Pinpoint the cell where the given text exists, returning its (X, Y) midpoint coordinate. 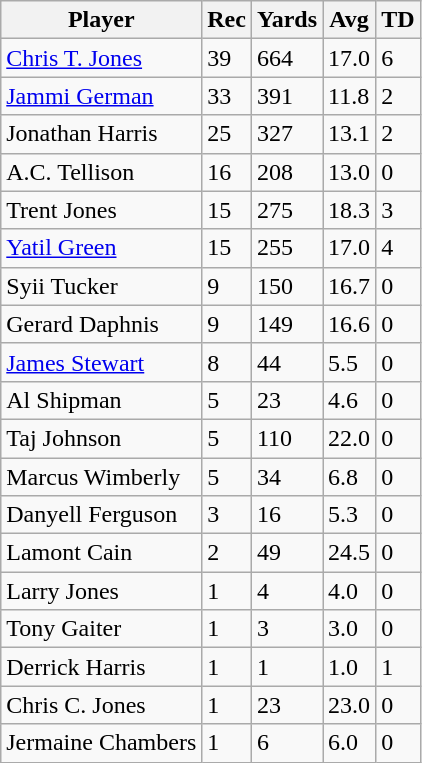
Jonathan Harris (102, 134)
Al Shipman (102, 400)
24.5 (350, 553)
Danyell Ferguson (102, 515)
Yatil Green (102, 248)
Chris T. Jones (102, 58)
4.0 (350, 591)
Derrick Harris (102, 667)
150 (286, 286)
16.6 (350, 324)
Larry Jones (102, 591)
James Stewart (102, 362)
327 (286, 134)
Gerard Daphnis (102, 324)
Yards (286, 20)
275 (286, 210)
3.0 (350, 629)
5.5 (350, 362)
Chris C. Jones (102, 705)
Trent Jones (102, 210)
1.0 (350, 667)
255 (286, 248)
391 (286, 96)
Lamont Cain (102, 553)
5.3 (350, 515)
23.0 (350, 705)
34 (286, 477)
22.0 (350, 438)
44 (286, 362)
110 (286, 438)
18.3 (350, 210)
Marcus Wimberly (102, 477)
Rec (227, 20)
Avg (350, 20)
Jermaine Chambers (102, 743)
Syii Tucker (102, 286)
6.8 (350, 477)
208 (286, 172)
33 (227, 96)
4.6 (350, 400)
13.0 (350, 172)
A.C. Tellison (102, 172)
Jammi German (102, 96)
16.7 (350, 286)
149 (286, 324)
Player (102, 20)
11.8 (350, 96)
Taj Johnson (102, 438)
664 (286, 58)
25 (227, 134)
6.0 (350, 743)
13.1 (350, 134)
Tony Gaiter (102, 629)
TD (398, 20)
8 (227, 362)
49 (286, 553)
39 (227, 58)
